Return the [X, Y] coordinate for the center point of the cell that contains the specified text.  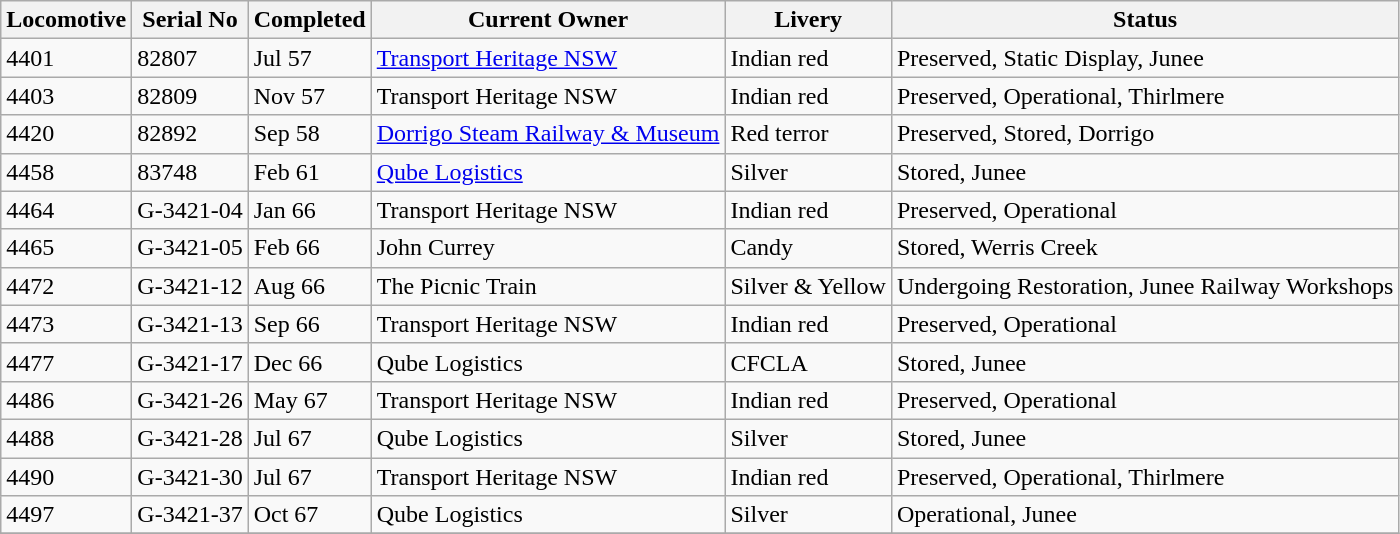
Status [1145, 20]
Feb 61 [310, 172]
Sep 58 [310, 134]
4403 [66, 96]
Preserved, Static Display, Junee [1145, 58]
Dorrigo Steam Railway & Museum [548, 134]
4401 [66, 58]
Livery [808, 20]
Nov 57 [310, 96]
82892 [190, 134]
82807 [190, 58]
Locomotive [66, 20]
Sep 66 [310, 324]
G-3421-13 [190, 324]
Stored, Werris Creek [1145, 248]
Oct 67 [310, 515]
4486 [66, 400]
Preserved, Stored, Dorrigo [1145, 134]
4490 [66, 477]
Current Owner [548, 20]
Aug 66 [310, 286]
Jan 66 [310, 210]
G-3421-28 [190, 438]
Completed [310, 20]
4464 [66, 210]
83748 [190, 172]
4488 [66, 438]
4473 [66, 324]
Operational, Junee [1145, 515]
G-3421-37 [190, 515]
4420 [66, 134]
Silver & Yellow [808, 286]
G-3421-17 [190, 362]
John Currey [548, 248]
Feb 66 [310, 248]
G-3421-05 [190, 248]
Candy [808, 248]
CFCLA [808, 362]
G-3421-12 [190, 286]
4458 [66, 172]
The Picnic Train [548, 286]
4477 [66, 362]
G-3421-04 [190, 210]
4465 [66, 248]
4497 [66, 515]
G-3421-30 [190, 477]
Red terror [808, 134]
82809 [190, 96]
Dec 66 [310, 362]
G-3421-26 [190, 400]
4472 [66, 286]
Serial No [190, 20]
Jul 57 [310, 58]
Undergoing Restoration, Junee Railway Workshops [1145, 286]
May 67 [310, 400]
